Detect which cell encompasses the target text, then output its (x, y) center coordinate. 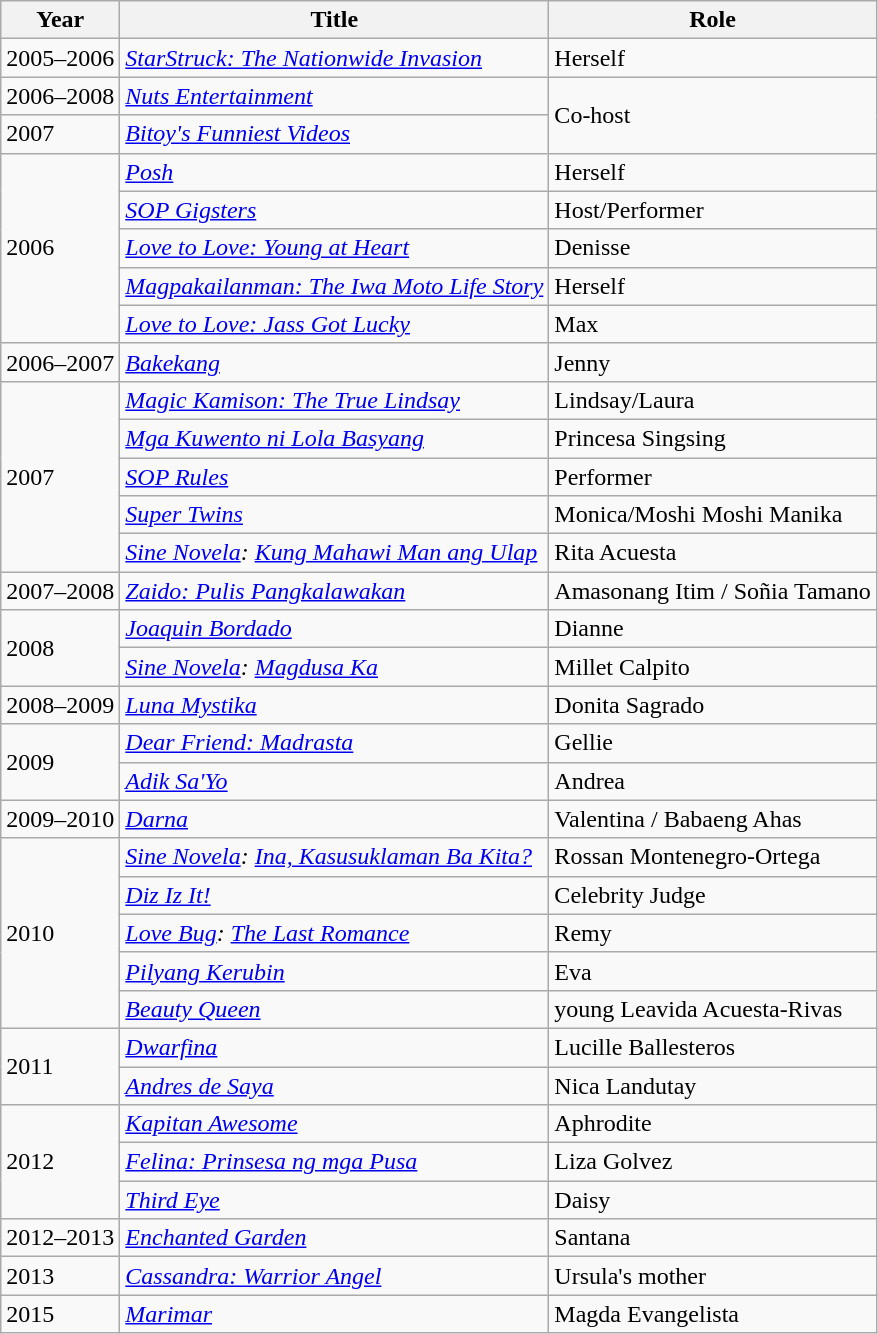
Santana (713, 1238)
Dianne (713, 629)
Andrea (713, 781)
Pilyang Kerubin (334, 971)
Joaquin Bordado (334, 629)
Aphrodite (713, 1124)
2009 (60, 762)
2013 (60, 1276)
2011 (60, 1066)
Dwarfina (334, 1047)
2005–2006 (60, 58)
Jenny (713, 362)
Sine Novela: Ina, Kasusuklaman Ba Kita? (334, 857)
Sine Novela: Magdusa Ka (334, 667)
Max (713, 324)
Posh (334, 172)
Beauty Queen (334, 1009)
2009–2010 (60, 819)
Magpakailanman: The Iwa Moto Life Story (334, 286)
SOP Rules (334, 477)
Cassandra: Warrior Angel (334, 1276)
Gellie (713, 743)
Bitoy's Funniest Videos (334, 134)
Third Eye (334, 1200)
2006–2008 (60, 96)
Enchanted Garden (334, 1238)
Diz Iz It! (334, 895)
Host/Performer (713, 210)
Eva (713, 971)
Performer (713, 477)
2012–2013 (60, 1238)
Mga Kuwento ni Lola Basyang (334, 438)
Bakekang (334, 362)
SOP Gigsters (334, 210)
Kapitan Awesome (334, 1124)
Rossan Montenegro-Ortega (713, 857)
Zaido: Pulis Pangkalawakan (334, 591)
Magic Kamison: The True Lindsay (334, 400)
2015 (60, 1314)
Donita Sagrado (713, 705)
Marimar (334, 1314)
Love to Love: Young at Heart (334, 248)
Nica Landutay (713, 1085)
Co-host (713, 115)
young Leavida Acuesta-Rivas (713, 1009)
Monica/Moshi Moshi Manika (713, 515)
Darna (334, 819)
Andres de Saya (334, 1085)
Celebrity Judge (713, 895)
2007–2008 (60, 591)
Lucille Ballesteros (713, 1047)
Nuts Entertainment (334, 96)
2008 (60, 648)
Remy (713, 933)
Title (334, 20)
Amasonang Itim / Soñia Tamano (713, 591)
Felina: Prinsesa ng mga Pusa (334, 1162)
Year (60, 20)
Ursula's mother (713, 1276)
2006–2007 (60, 362)
2010 (60, 933)
2012 (60, 1162)
Dear Friend: Madrasta (334, 743)
Millet Calpito (713, 667)
Lindsay/Laura (713, 400)
Liza Golvez (713, 1162)
Super Twins (334, 515)
Love to Love: Jass Got Lucky (334, 324)
Sine Novela: Kung Mahawi Man ang Ulap (334, 553)
Adik Sa'Yo (334, 781)
2008–2009 (60, 705)
StarStruck: The Nationwide Invasion (334, 58)
Role (713, 20)
Magda Evangelista (713, 1314)
Luna Mystika (334, 705)
Daisy (713, 1200)
Rita Acuesta (713, 553)
Princesa Singsing (713, 438)
2006 (60, 248)
Love Bug: The Last Romance (334, 933)
Valentina / Babaeng Ahas (713, 819)
Denisse (713, 248)
